Determine the (X, Y) coordinate at the center of the cell enclosing the given text.  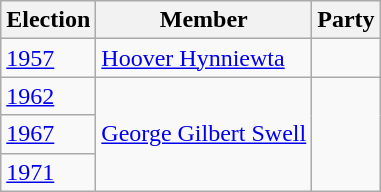
1967 (48, 134)
1957 (48, 58)
Party (346, 20)
Member (204, 20)
George Gilbert Swell (204, 134)
Hoover Hynniewta (204, 58)
1971 (48, 172)
1962 (48, 96)
Election (48, 20)
